Search for the cell housing the specified text and yield its (x, y) center coordinate. 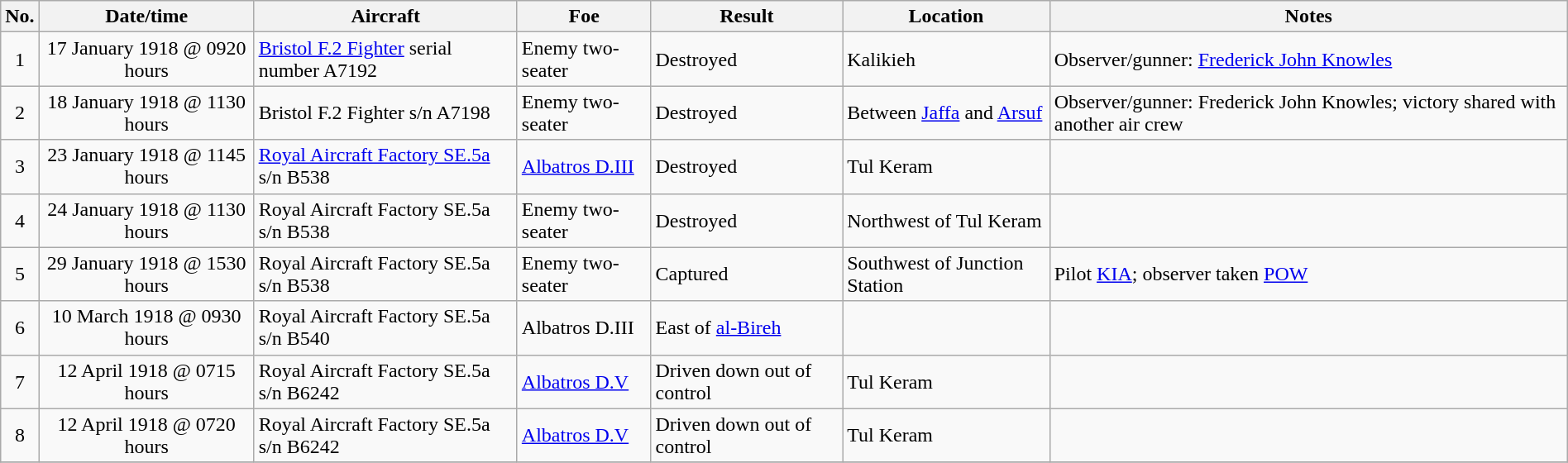
23 January 1918 @ 1145 hours (146, 167)
1 (20, 60)
Captured (747, 274)
6 (20, 327)
Location (946, 17)
29 January 1918 @ 1530 hours (146, 274)
Bristol F.2 Fighter serial number A7192 (385, 60)
East of al-Bireh (747, 327)
10 March 1918 @ 0930 hours (146, 327)
Observer/gunner: Frederick John Knowles; victory shared with another air crew (1308, 112)
4 (20, 220)
24 January 1918 @ 1130 hours (146, 220)
Aircraft (385, 17)
Kalikieh (946, 60)
Result (747, 17)
8 (20, 435)
Pilot KIA; observer taken POW (1308, 274)
Date/time (146, 17)
Southwest of Junction Station (946, 274)
7 (20, 382)
3 (20, 167)
12 April 1918 @ 0720 hours (146, 435)
Between Jaffa and Arsuf (946, 112)
Royal Aircraft Factory SE.5a s/n B540 (385, 327)
18 January 1918 @ 1130 hours (146, 112)
17 January 1918 @ 0920 hours (146, 60)
Notes (1308, 17)
Northwest of Tul Keram (946, 220)
2 (20, 112)
No. (20, 17)
Observer/gunner: Frederick John Knowles (1308, 60)
12 April 1918 @ 0715 hours (146, 382)
Bristol F.2 Fighter s/n A7198 (385, 112)
5 (20, 274)
Foe (584, 17)
